Extract the (X, Y) coordinate from the center of the cell holding the provided text.  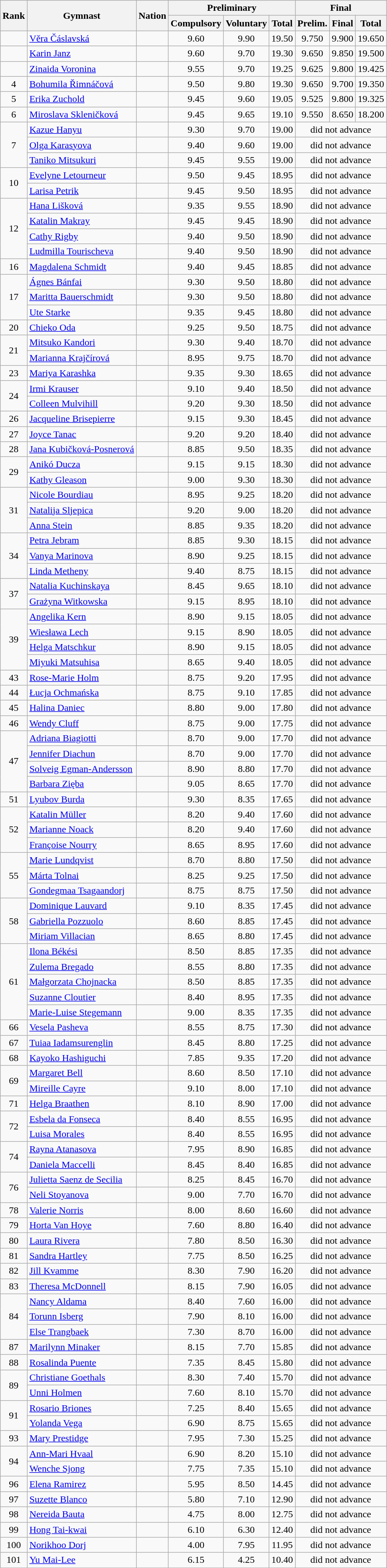
16.60 (282, 1210)
26 (14, 419)
15.25 (282, 1438)
76 (14, 1187)
98 (14, 1514)
9.05 (196, 784)
Elena Ramirez (82, 1484)
37 (14, 594)
19.425 (371, 69)
16.25 (282, 1256)
Ilona Békési (82, 952)
17.30 (282, 1027)
Suzanne Cloutier (82, 997)
Rosalinda Puente (82, 1362)
17.20 (282, 1058)
Věra Čáslavská (82, 38)
Larisa Petrik (82, 191)
27 (14, 434)
9.550 (312, 114)
5 (14, 99)
18.35 (282, 449)
Vesela Pasheva (82, 1027)
Neli Stoyanova (82, 1195)
69 (14, 1081)
17.80 (282, 708)
4.75 (196, 1514)
Marie Lundqvist (82, 860)
Gabriella Pozzuolo (82, 921)
Vanya Marinova (82, 556)
Horta Van Hoye (82, 1225)
44 (14, 693)
21 (14, 350)
Maritta Bauerschmidt (82, 297)
Dominique Lauvard (82, 906)
83 (14, 1286)
Zulema Bregado (82, 967)
Yu Mai-Lee (82, 1560)
Wenche Sjong (82, 1469)
Else Trangbaek (82, 1332)
Katalin Makray (82, 221)
17.75 (282, 723)
Marianna Krajčírová (82, 358)
Wendy Cluff (82, 723)
Laura Rivera (82, 1241)
Miriam Villacian (82, 936)
Rose-Marie Holm (82, 678)
Petra Jebram (82, 541)
12.90 (282, 1499)
Halina Daniec (82, 708)
Kayoko Hashiguchi (82, 1058)
Jacqueline Brisepierre (82, 419)
Marilynn Minaker (82, 1347)
9.90 (246, 38)
93 (14, 1438)
Miyuki Matsuhisa (82, 662)
Preliminary (232, 8)
29 (14, 472)
Nancy Aldama (82, 1301)
17.65 (282, 799)
7.10 (246, 1499)
Olga Karasyova (82, 145)
45 (14, 708)
Kazue Hanyu (82, 130)
Kathy Gleason (82, 480)
Marianne Noack (82, 830)
Helga Braathen (82, 1103)
74 (14, 1157)
Jana Kubičková-Posnerová (82, 449)
19.350 (371, 84)
Solveig Egman-Andersson (82, 769)
Luisa Morales (82, 1134)
51 (14, 799)
43 (14, 678)
Rank (14, 16)
Mireille Cayre (82, 1088)
Helga Matschkur (82, 647)
84 (14, 1317)
Jill Kvamme (82, 1271)
Barbara Zięba (82, 784)
91 (14, 1415)
Tuiaa Iadamsurenglin (82, 1043)
Mary Prestidge (82, 1438)
99 (14, 1530)
20 (14, 327)
9.850 (342, 54)
55 (14, 875)
Françoise Nourry (82, 845)
6.15 (196, 1560)
Chieko Oda (82, 327)
Márta Tolnai (82, 875)
100 (14, 1545)
18.85 (282, 267)
16.05 (282, 1286)
Marie-Luise Stegemann (82, 1012)
Taniko Mitsukuri (82, 160)
7.80 (196, 1241)
39 (14, 639)
Theresa McDonnell (82, 1286)
68 (14, 1058)
Rayna Atanasova (82, 1149)
94 (14, 1461)
78 (14, 1210)
Miroslava Skleničková (82, 114)
12.75 (282, 1514)
97 (14, 1499)
Natalija Sljepica (82, 510)
5.95 (196, 1484)
7.40 (246, 1377)
6.30 (246, 1530)
8.650 (342, 114)
9.700 (342, 84)
34 (14, 556)
Torunn Isberg (82, 1317)
Nicole Bourdiau (82, 495)
101 (14, 1560)
79 (14, 1225)
Margaret Bell (82, 1073)
16.20 (282, 1271)
Julietta Saenz de Secilia (82, 1180)
Prelim. (312, 23)
Norikhoo Dorj (82, 1545)
19.325 (371, 99)
Suzette Blanco (82, 1499)
Magdalena Schmidt (82, 267)
18.65 (282, 373)
16.30 (282, 1241)
19.10 (282, 114)
Mitsuko Kandori (82, 343)
Daniela Maccelli (82, 1165)
9.625 (312, 69)
Wiesława Lech (82, 632)
Rosario Briones (82, 1408)
Unni Holmen (82, 1392)
23 (14, 373)
12 (14, 229)
88 (14, 1362)
7 (14, 145)
72 (14, 1126)
Mariya Karashka (82, 373)
9.525 (312, 99)
Colleen Mulvihill (82, 403)
Linda Metheny (82, 571)
19.650 (371, 38)
Anikó Ducza (82, 465)
Irmi Krauser (82, 388)
Łucja Ochmańska (82, 693)
18.45 (282, 419)
Zinaida Voronina (82, 69)
58 (14, 921)
6 (14, 114)
Ágnes Bánfai (82, 282)
Evelyne Letourneur (82, 175)
17.00 (282, 1103)
4.25 (246, 1560)
89 (14, 1385)
28 (14, 449)
Jennifer Diachun (82, 754)
Gymnast (82, 16)
Yolanda Vega (82, 1423)
Hana Lišková (82, 206)
Sandra Hartley (82, 1256)
82 (14, 1271)
46 (14, 723)
80 (14, 1241)
Joyce Tanac (82, 434)
Angelika Kern (82, 616)
18.200 (371, 114)
66 (14, 1027)
Ludmilla Tourischeva (82, 251)
9.80 (246, 84)
96 (14, 1484)
12.40 (282, 1530)
Bohumila Řimnáčová (82, 84)
24 (14, 396)
Anna Stein (82, 525)
Ute Starke (82, 312)
7.25 (196, 1408)
Cathy Rigby (82, 236)
Karin Janz (82, 54)
19.25 (282, 69)
19.500 (371, 54)
9.75 (246, 358)
17.95 (282, 678)
Esbela da Fonseca (82, 1119)
Nation (152, 16)
61 (14, 982)
18.75 (282, 327)
Katalin Müller (82, 814)
71 (14, 1103)
18.40 (282, 434)
15.80 (282, 1362)
Valerie Norris (82, 1210)
10 (14, 183)
15.85 (282, 1347)
Compulsory (196, 23)
16.40 (282, 1225)
81 (14, 1256)
Gondegmaa Tsagaandorj (82, 890)
Voluntary (246, 23)
19.50 (282, 38)
47 (14, 761)
Ann-Mari Hvaal (82, 1454)
16 (14, 267)
Lyubov Burda (82, 799)
9.750 (312, 38)
Nereida Bauta (82, 1514)
Adriana Biagiotti (82, 738)
Natalia Kuchinskaya (82, 586)
Małgorzata Chojnacka (82, 982)
9.900 (342, 38)
31 (14, 510)
17.85 (282, 693)
52 (14, 830)
Erika Zuchold (82, 99)
Christiane Goethals (82, 1377)
Hong Tai-kwai (82, 1530)
87 (14, 1347)
4.00 (196, 1545)
4 (14, 84)
5.80 (196, 1499)
17.25 (282, 1043)
11.95 (282, 1545)
7.85 (196, 1058)
6.10 (196, 1530)
10.40 (282, 1560)
19.05 (282, 99)
14.45 (282, 1484)
Grażyna Witkowska (82, 601)
67 (14, 1043)
17 (14, 297)
